Scan for the cell matching the given text and deliver its [x, y] coordinate at center. 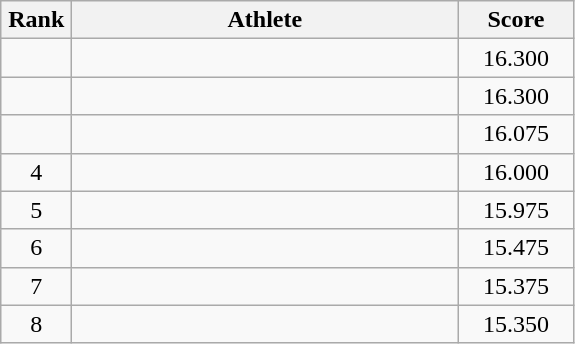
Rank [36, 20]
15.375 [516, 286]
5 [36, 210]
15.475 [516, 248]
15.975 [516, 210]
Athlete [265, 20]
8 [36, 324]
7 [36, 286]
4 [36, 172]
6 [36, 248]
16.075 [516, 134]
16.000 [516, 172]
15.350 [516, 324]
Score [516, 20]
